Detect which cell encompasses the target text, then output its [x, y] center coordinate. 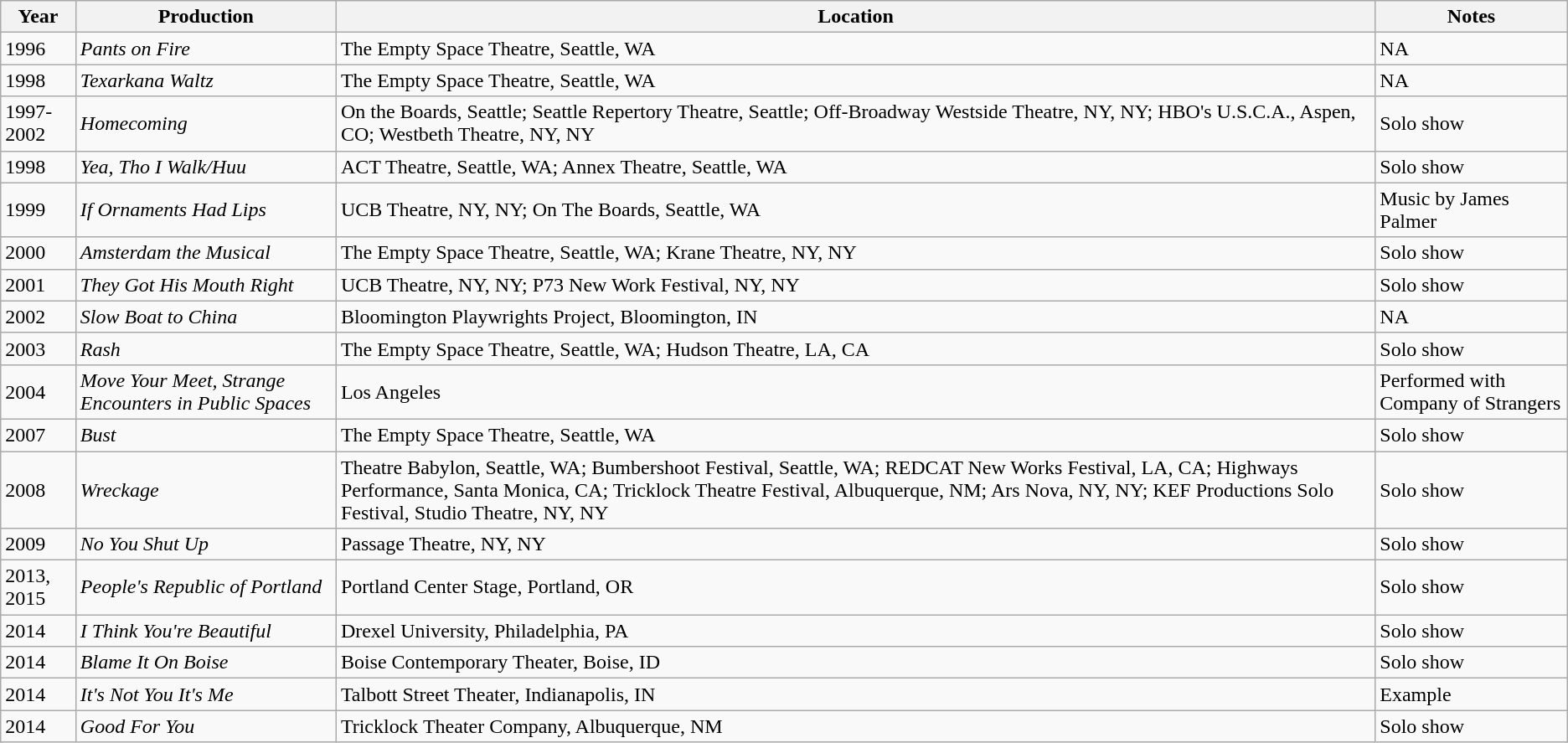
2002 [39, 317]
Passage Theatre, NY, NY [855, 544]
Pants on Fire [206, 49]
Good For You [206, 726]
2013, 2015 [39, 588]
Blame It On Boise [206, 663]
2007 [39, 435]
Talbott Street Theater, Indianapolis, IN [855, 694]
2004 [39, 392]
Move Your Meet, Strange Encounters in Public Spaces [206, 392]
Amsterdam the Musical [206, 253]
The Empty Space Theatre, Seattle, WA; Hudson Theatre, LA, CA [855, 348]
Notes [1471, 17]
No You Shut Up [206, 544]
Portland Center Stage, Portland, OR [855, 588]
Slow Boat to China [206, 317]
2001 [39, 285]
Performed with Company of Strangers [1471, 392]
Location [855, 17]
I Think You're Beautiful [206, 631]
Example [1471, 694]
UCB Theatre, NY, NY; On The Boards, Seattle, WA [855, 209]
1996 [39, 49]
2009 [39, 544]
Bloomington Playwrights Project, Bloomington, IN [855, 317]
2000 [39, 253]
Production [206, 17]
UCB Theatre, NY, NY; P73 New Work Festival, NY, NY [855, 285]
Homecoming [206, 124]
2003 [39, 348]
ACT Theatre, Seattle, WA; Annex Theatre, Seattle, WA [855, 167]
Tricklock Theater Company, Albuquerque, NM [855, 726]
Boise Contemporary Theater, Boise, ID [855, 663]
Music by James Palmer [1471, 209]
Bust [206, 435]
Yea, Tho I Walk/Huu [206, 167]
1997-2002 [39, 124]
They Got His Mouth Right [206, 285]
It's Not You It's Me [206, 694]
If Ornaments Had Lips [206, 209]
The Empty Space Theatre, Seattle, WA; Krane Theatre, NY, NY [855, 253]
1999 [39, 209]
Rash [206, 348]
Drexel University, Philadelphia, PA [855, 631]
People's Republic of Portland [206, 588]
2008 [39, 489]
Year [39, 17]
Los Angeles [855, 392]
Texarkana Waltz [206, 80]
Wreckage [206, 489]
